For the text-containing cell, return its midpoint in [X, Y] coordinate format. 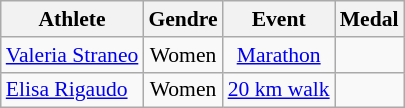
Marathon [279, 55]
Athlete [72, 19]
Gendre [182, 19]
Medal [370, 19]
Elisa Rigaudo [72, 90]
Event [279, 19]
20 km walk [279, 90]
Valeria Straneo [72, 55]
